Scan for the cell matching the given text and deliver its (x, y) coordinate at center. 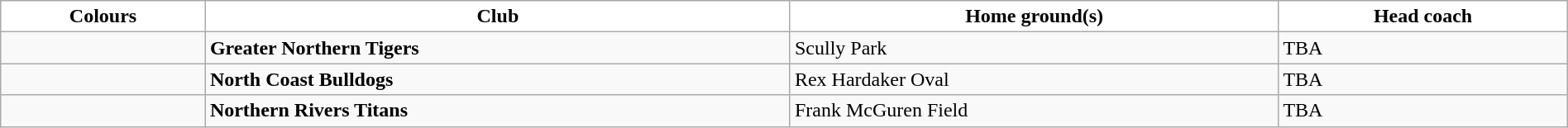
Scully Park (1034, 48)
Frank McGuren Field (1034, 111)
Colours (103, 17)
Northern Rivers Titans (498, 111)
North Coast Bulldogs (498, 79)
Head coach (1422, 17)
Club (498, 17)
Greater Northern Tigers (498, 48)
Rex Hardaker Oval (1034, 79)
Home ground(s) (1034, 17)
